Return the (x, y) coordinate for the center point of the cell that contains the specified text.  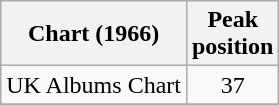
37 (232, 85)
UK Albums Chart (94, 85)
Peakposition (232, 34)
Chart (1966) (94, 34)
